Capture the cell that displays the provided text and extract its (x, y) central coordinate. 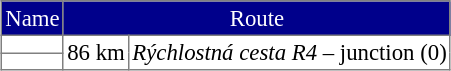
Rýchlostná cesta R4 – junction (0) (290, 52)
86 km (96, 52)
Name (33, 18)
Route (256, 18)
